Search for the cell housing the specified text and yield its (x, y) center coordinate. 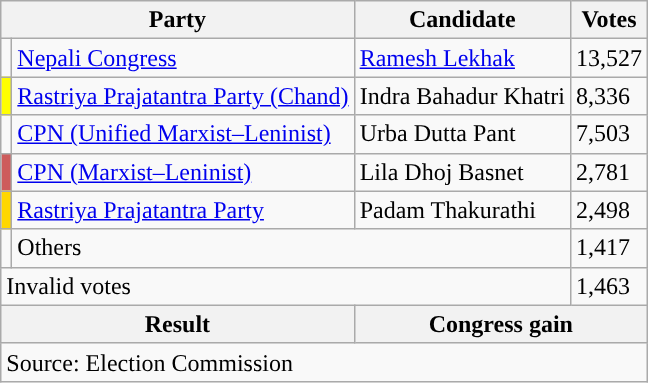
Invalid votes (286, 286)
Nepali Congress (183, 58)
1,463 (608, 286)
Rastriya Prajatantra Party (Chand) (183, 96)
Urba Dutta Pant (462, 134)
Congress gain (500, 324)
Party (178, 20)
CPN (Unified Marxist–Leninist) (183, 134)
13,527 (608, 58)
1,417 (608, 248)
Rastriya Prajatantra Party (183, 210)
2,781 (608, 172)
Votes (608, 20)
Indra Bahadur Khatri (462, 96)
8,336 (608, 96)
7,503 (608, 134)
Ramesh Lekhak (462, 58)
CPN (Marxist–Leninist) (183, 172)
Others (292, 248)
Source: Election Commission (324, 362)
Candidate (462, 20)
Padam Thakurathi (462, 210)
Lila Dhoj Basnet (462, 172)
2,498 (608, 210)
Result (178, 324)
